Output the [x, y] coordinate of the center of the cell containing the given text.  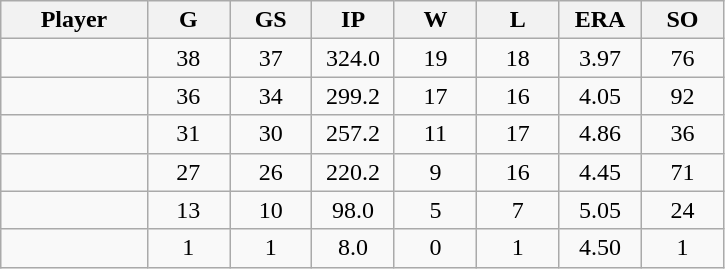
38 [188, 58]
257.2 [353, 134]
299.2 [353, 96]
GS [271, 20]
11 [435, 134]
92 [682, 96]
13 [188, 210]
37 [271, 58]
5 [435, 210]
SO [682, 20]
5.05 [600, 210]
4.45 [600, 172]
7 [518, 210]
W [435, 20]
27 [188, 172]
220.2 [353, 172]
4.05 [600, 96]
324.0 [353, 58]
Player [74, 20]
31 [188, 134]
26 [271, 172]
0 [435, 248]
IP [353, 20]
ERA [600, 20]
34 [271, 96]
98.0 [353, 210]
L [518, 20]
G [188, 20]
76 [682, 58]
8.0 [353, 248]
71 [682, 172]
24 [682, 210]
4.86 [600, 134]
4.50 [600, 248]
9 [435, 172]
30 [271, 134]
18 [518, 58]
10 [271, 210]
3.97 [600, 58]
19 [435, 58]
